Return [x, y] of the center of cell containing provided text 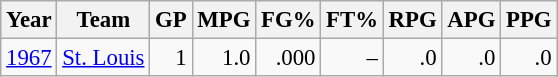
1.0 [224, 58]
St. Louis [104, 58]
FT% [352, 20]
Year [29, 20]
GP [171, 20]
– [352, 58]
APG [472, 20]
.000 [288, 58]
RPG [412, 20]
FG% [288, 20]
Team [104, 20]
PPG [529, 20]
MPG [224, 20]
1967 [29, 58]
1 [171, 58]
